Identify which cell holds the provided text, then report its [X, Y] central coordinate. 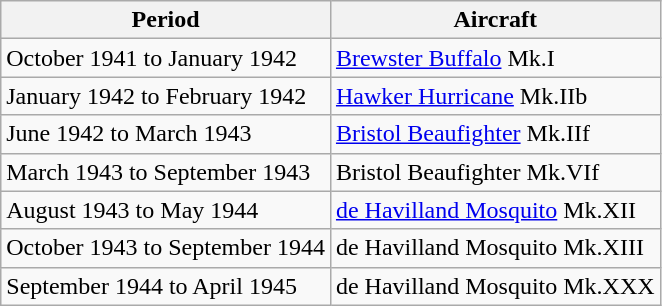
de Havilland Mosquito Mk.XII [495, 210]
Bristol Beaufighter Mk.VIf [495, 172]
de Havilland Mosquito Mk.XIII [495, 248]
March 1943 to September 1943 [166, 172]
October 1941 to January 1942 [166, 58]
Period [166, 20]
de Havilland Mosquito Mk.XXX [495, 286]
January 1942 to February 1942 [166, 96]
Brewster Buffalo Mk.I [495, 58]
August 1943 to May 1944 [166, 210]
October 1943 to September 1944 [166, 248]
September 1944 to April 1945 [166, 286]
June 1942 to March 1943 [166, 134]
Bristol Beaufighter Mk.IIf [495, 134]
Hawker Hurricane Mk.IIb [495, 96]
Aircraft [495, 20]
